Pinpoint the cell where the given text exists, returning its (X, Y) midpoint coordinate. 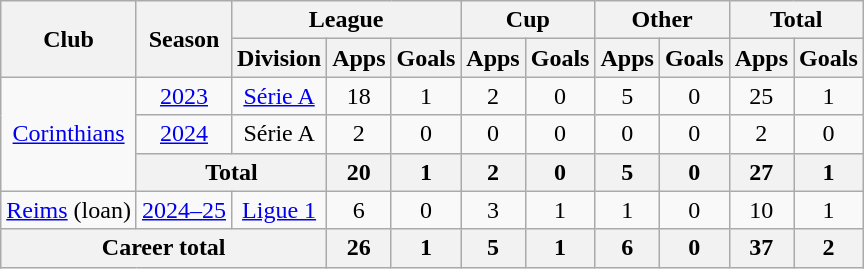
Reims (loan) (69, 210)
Division (280, 58)
2023 (184, 96)
Corinthians (69, 134)
3 (493, 210)
Season (184, 39)
2024–25 (184, 210)
27 (761, 172)
25 (761, 96)
Club (69, 39)
37 (761, 248)
20 (359, 172)
2024 (184, 134)
Other (662, 20)
26 (359, 248)
Cup (528, 20)
18 (359, 96)
10 (761, 210)
Ligue 1 (280, 210)
League (346, 20)
Career total (164, 248)
